Provide the [x, y] coordinate of the cell's center where the given text is located.  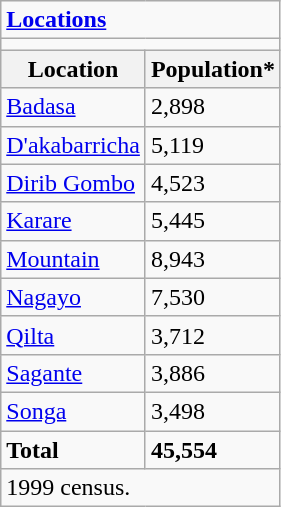
5,445 [212, 221]
3,712 [212, 335]
Population* [212, 69]
Dirib Gombo [74, 183]
Locations [141, 20]
3,886 [212, 373]
Location [74, 69]
Songa [74, 411]
8,943 [212, 259]
1999 census. [141, 488]
Total [74, 449]
Mountain [74, 259]
D'akabarricha [74, 145]
45,554 [212, 449]
7,530 [212, 297]
Sagante [74, 373]
Badasa [74, 107]
5,119 [212, 145]
Nagayo [74, 297]
Karare [74, 221]
4,523 [212, 183]
2,898 [212, 107]
Qilta [74, 335]
3,498 [212, 411]
